Determine the [x, y] coordinate at the center of the cell enclosing the given text.  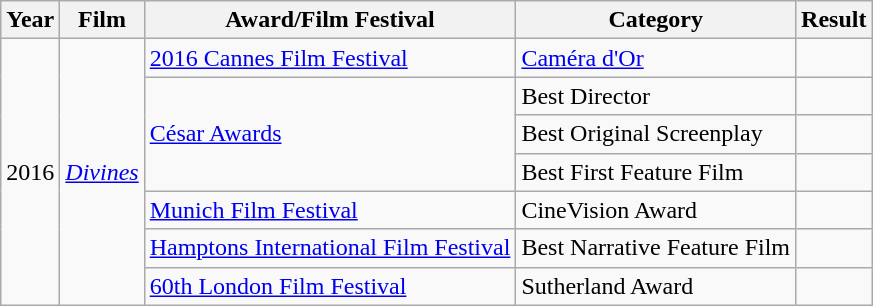
Divines [102, 172]
Sutherland Award [656, 286]
Best Narrative Feature Film [656, 248]
Award/Film Festival [330, 20]
César Awards [330, 134]
Film [102, 20]
Category [656, 20]
CineVision Award [656, 210]
Best Director [656, 96]
60th London Film Festival [330, 286]
Caméra d'Or [656, 58]
Munich Film Festival [330, 210]
2016 [30, 172]
Best First Feature Film [656, 172]
Best Original Screenplay [656, 134]
Hamptons International Film Festival [330, 248]
Result [834, 20]
Year [30, 20]
2016 Cannes Film Festival [330, 58]
